Return the (X, Y) coordinate for the center point of the cell that contains the specified text.  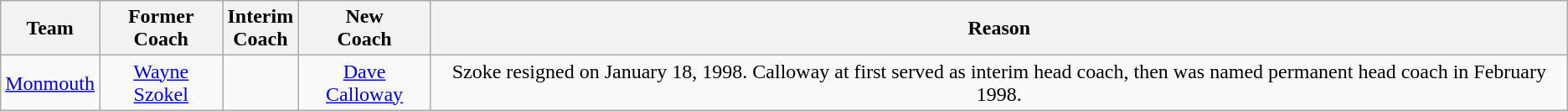
Dave Calloway (365, 82)
FormerCoach (161, 29)
InterimCoach (260, 29)
Team (50, 29)
NewCoach (365, 29)
Wayne Szokel (161, 82)
Reason (998, 29)
Monmouth (50, 82)
Szoke resigned on January 18, 1998. Calloway at first served as interim head coach, then was named permanent head coach in February 1998. (998, 82)
